Search for the cell housing the specified text and yield its (X, Y) center coordinate. 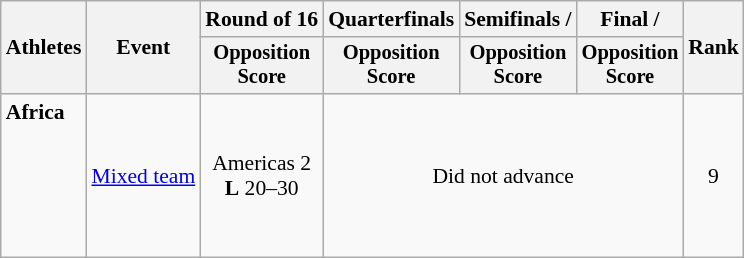
9 (714, 176)
Africa (44, 176)
Round of 16 (262, 19)
Event (143, 48)
Americas 2L 20–30 (262, 176)
Did not advance (503, 176)
Mixed team (143, 176)
Rank (714, 48)
Athletes (44, 48)
Final / (630, 19)
Semifinals / (518, 19)
Quarterfinals (391, 19)
